Pinpoint the cell where the given text exists, returning its (x, y) midpoint coordinate. 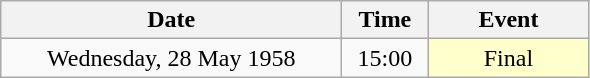
Time (385, 20)
Final (508, 58)
15:00 (385, 58)
Wednesday, 28 May 1958 (172, 58)
Date (172, 20)
Event (508, 20)
